Scan for the cell matching the given text and deliver its (x, y) coordinate at center. 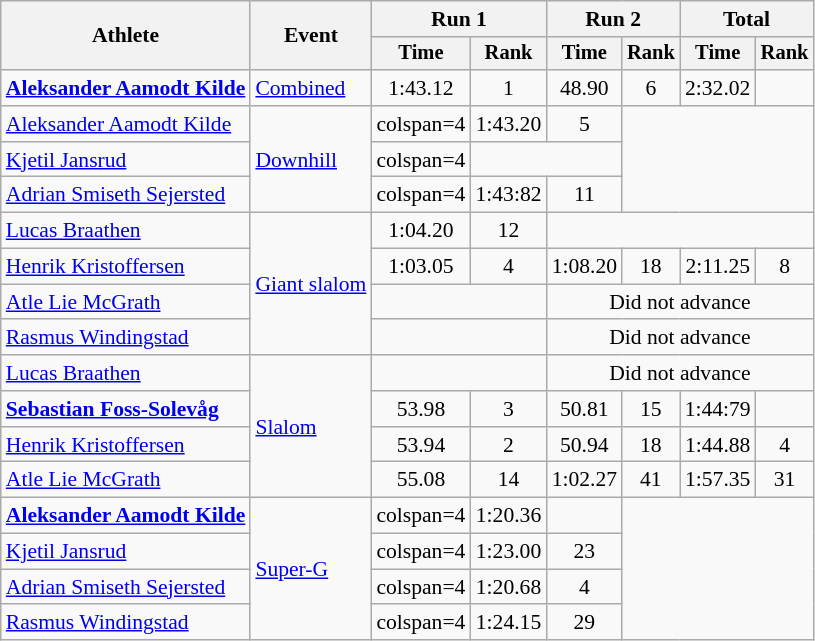
14 (508, 480)
29 (584, 623)
1:20.36 (508, 516)
1:44.88 (718, 445)
1:03.05 (420, 267)
53.98 (420, 409)
2:11.25 (718, 267)
11 (584, 195)
41 (651, 480)
50.81 (584, 409)
Total (747, 19)
1:02.27 (584, 480)
1:43:82 (508, 195)
23 (584, 552)
5 (584, 124)
31 (785, 480)
1:44:79 (718, 409)
1:20.68 (508, 587)
Run 2 (614, 19)
3 (508, 409)
Event (310, 36)
1 (508, 88)
48.90 (584, 88)
1:57.35 (718, 480)
55.08 (420, 480)
Run 1 (458, 19)
1:04.20 (420, 231)
2 (508, 445)
15 (651, 409)
12 (508, 231)
8 (785, 267)
Slalom (310, 426)
1:08.20 (584, 267)
6 (651, 88)
1:24.15 (508, 623)
Athlete (126, 36)
1:43.20 (508, 124)
53.94 (420, 445)
1:23.00 (508, 552)
1:43.12 (420, 88)
Downhill (310, 160)
50.94 (584, 445)
Sebastian Foss-Solevåg (126, 409)
Combined (310, 88)
Super-G (310, 569)
2:32.02 (718, 88)
Giant slalom (310, 284)
